From the cell containing the given text, extract its center point as (X, Y) coordinate. 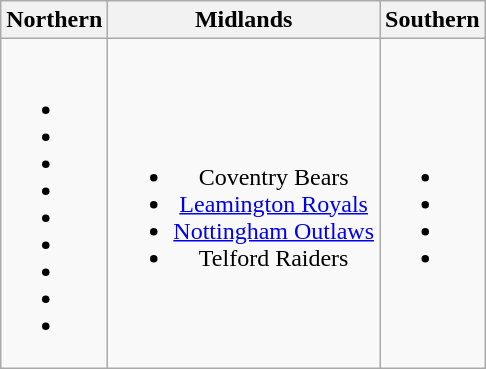
Coventry BearsLeamington RoyalsNottingham OutlawsTelford Raiders (244, 204)
Northern (54, 20)
Midlands (244, 20)
Southern (433, 20)
